Pinpoint the cell where the given text exists, returning its [X, Y] midpoint coordinate. 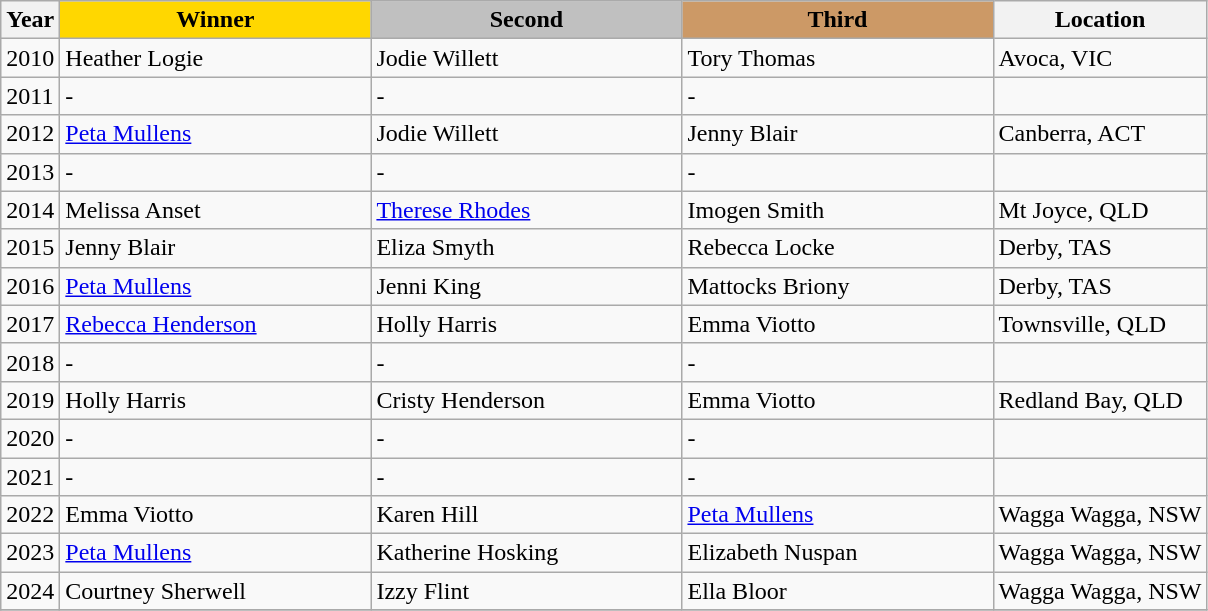
Elizabeth Nuspan [838, 553]
Second [526, 20]
Izzy Flint [526, 591]
2024 [30, 591]
Courtney Sherwell [216, 591]
2015 [30, 248]
2014 [30, 210]
2023 [30, 553]
Year [30, 20]
2016 [30, 286]
Eliza Smyth [526, 248]
Tory Thomas [838, 58]
2013 [30, 172]
2020 [30, 438]
Therese Rhodes [526, 210]
Redland Bay, QLD [1100, 400]
Jenni King [526, 286]
Townsville, QLD [1100, 324]
Heather Logie [216, 58]
Mt Joyce, QLD [1100, 210]
Imogen Smith [838, 210]
Third [838, 20]
Katherine Hosking [526, 553]
2012 [30, 134]
2022 [30, 515]
Rebecca Henderson [216, 324]
Karen Hill [526, 515]
2021 [30, 477]
2019 [30, 400]
Ella Bloor [838, 591]
Cristy Henderson [526, 400]
2017 [30, 324]
2011 [30, 96]
Location [1100, 20]
Melissa Anset [216, 210]
Rebecca Locke [838, 248]
Canberra, ACT [1100, 134]
Avoca, VIC [1100, 58]
Mattocks Briony [838, 286]
2010 [30, 58]
2018 [30, 362]
Winner [216, 20]
